Return [X, Y] of the center of cell containing provided text 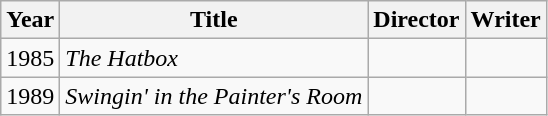
Director [416, 20]
Writer [506, 20]
Title [214, 20]
1985 [30, 58]
1989 [30, 96]
Year [30, 20]
Swingin' in the Painter's Room [214, 96]
The Hatbox [214, 58]
